Identify which cell holds the provided text, then report its (X, Y) central coordinate. 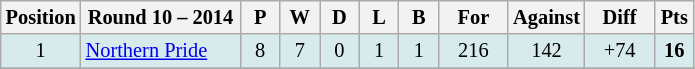
16 (674, 51)
+74 (620, 51)
0 (340, 51)
Pts (674, 17)
Against (546, 17)
P (260, 17)
Northern Pride (161, 51)
B (419, 17)
8 (260, 51)
142 (546, 51)
Round 10 – 2014 (161, 17)
Position (41, 17)
W (300, 17)
216 (474, 51)
For (474, 17)
7 (300, 51)
L (379, 17)
Diff (620, 17)
D (340, 17)
